Provide the [X, Y] coordinate of the cell's center where the given text is located.  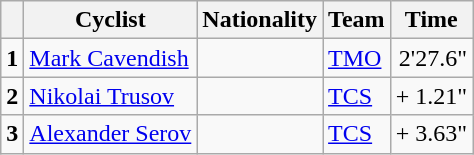
Mark Cavendish [110, 58]
2 [12, 96]
Team [357, 20]
3 [12, 134]
TMO [357, 58]
1 [12, 58]
Nikolai Trusov [110, 96]
+ 1.21" [431, 96]
Cyclist [110, 20]
+ 3.63" [431, 134]
Nationality [260, 20]
Time [431, 20]
Alexander Serov [110, 134]
2'27.6" [431, 58]
